Return [x, y] of the center of cell containing provided text 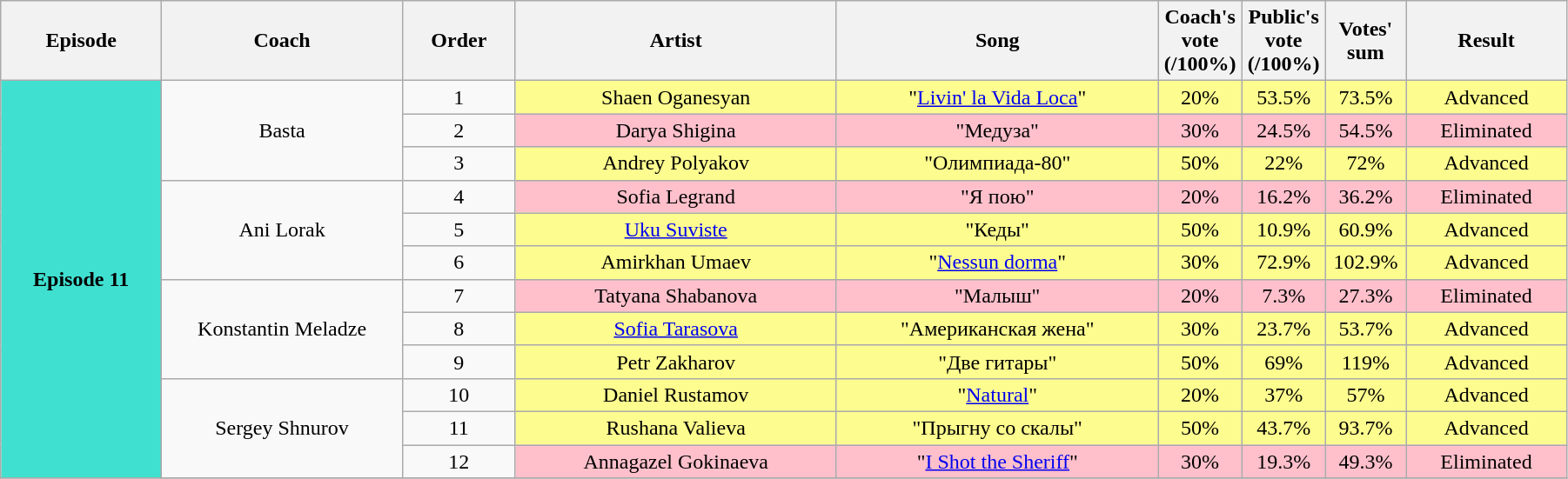
10.9% [1283, 230]
54.5% [1365, 130]
Episode 11 [82, 280]
3 [459, 163]
"Американская жена" [997, 329]
2 [459, 130]
8 [459, 329]
10 [459, 395]
"Прыгну со скалы" [997, 428]
36.2% [1365, 196]
73.5% [1365, 97]
Sofia Legrand [676, 196]
Petr Zakharov [676, 362]
16.2% [1283, 196]
49.3% [1365, 462]
57% [1365, 395]
7 [459, 296]
Basta [282, 130]
"Медуза" [997, 130]
Public's vote (/100%) [1283, 41]
7.3% [1283, 296]
"Я пою" [997, 196]
1 [459, 97]
43.7% [1283, 428]
24.5% [1283, 130]
Votes' sum [1365, 41]
"Livin' la Vida Loca" [997, 97]
Episode [82, 41]
Daniel Rustamov [676, 395]
"Кеды" [997, 230]
"Олимпиада-80" [997, 163]
37% [1283, 395]
27.3% [1365, 296]
119% [1365, 362]
"I Shot the Sheriff" [997, 462]
23.7% [1283, 329]
"Natural" [997, 395]
Result [1486, 41]
5 [459, 230]
Uku Suviste [676, 230]
19.3% [1283, 462]
Coach [282, 41]
"Две гитары" [997, 362]
Shaen Oganesyan [676, 97]
Annagazel Gokinaeva [676, 462]
Artist [676, 41]
72% [1365, 163]
72.9% [1283, 263]
"Nessun dorma" [997, 263]
12 [459, 462]
22% [1283, 163]
Rushana Valieva [676, 428]
6 [459, 263]
53.5% [1283, 97]
Tatyana Shabanova [676, 296]
Ani Lorak [282, 230]
Darya Shigina [676, 130]
Sergey Shnurov [282, 428]
Order [459, 41]
Amirkhan Umaev [676, 263]
53.7% [1365, 329]
9 [459, 362]
Song [997, 41]
Konstantin Meladze [282, 329]
4 [459, 196]
Andrey Polyakov [676, 163]
"Малыш" [997, 296]
93.7% [1365, 428]
102.9% [1365, 263]
60.9% [1365, 230]
Sofia Tarasova [676, 329]
11 [459, 428]
69% [1283, 362]
Coach's vote (/100%) [1200, 41]
